Scan for the cell matching the given text and deliver its (x, y) coordinate at center. 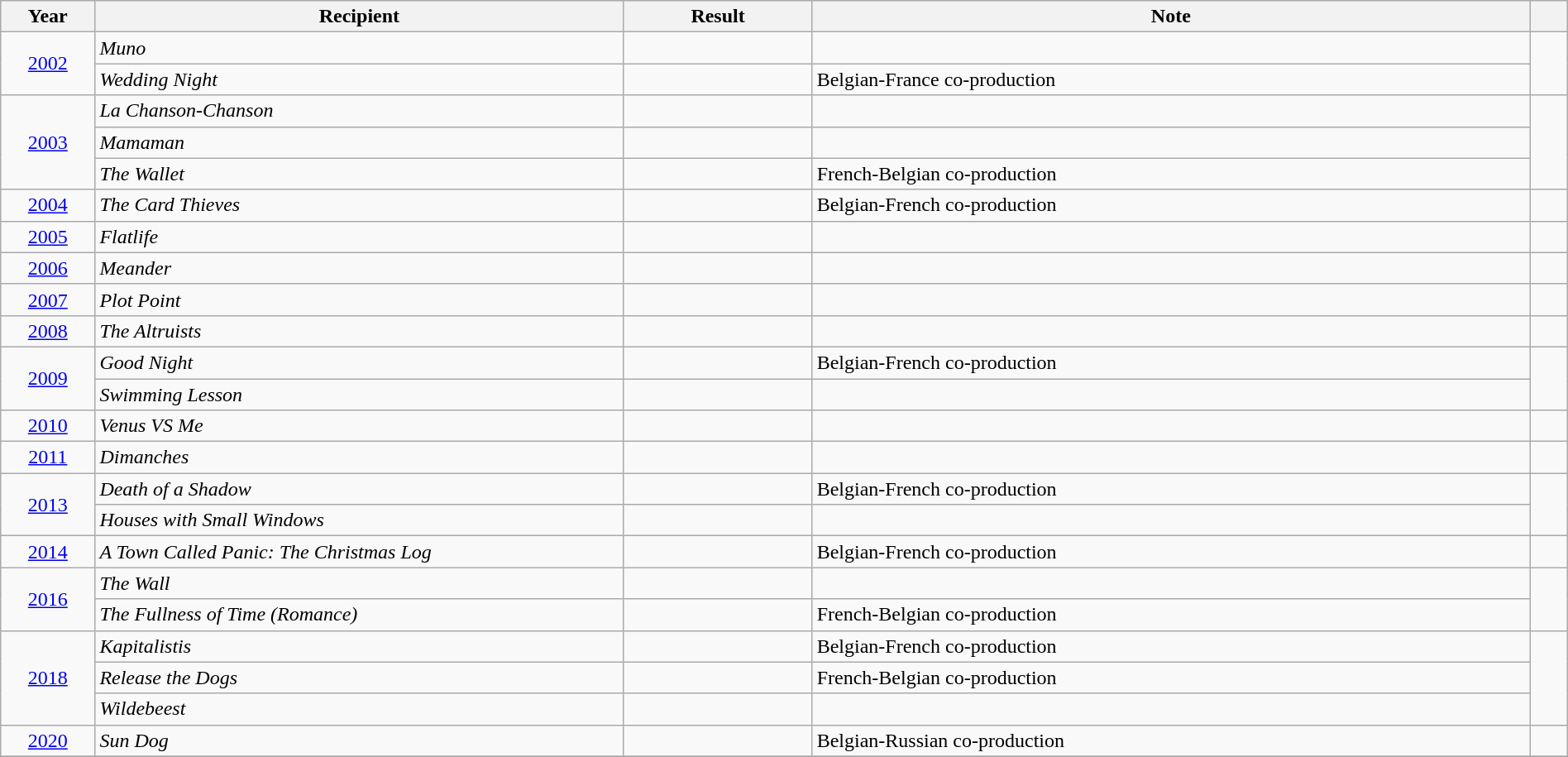
Release the Dogs (359, 678)
The Wall (359, 583)
The Fullness of Time (Romance) (359, 615)
Muno (359, 48)
2008 (48, 331)
2009 (48, 378)
A Town Called Panic: The Christmas Log (359, 552)
The Wallet (359, 174)
2010 (48, 426)
Mamaman (359, 142)
2007 (48, 299)
Year (48, 17)
Sun Dog (359, 740)
Plot Point (359, 299)
Wildebeest (359, 709)
2006 (48, 268)
2014 (48, 552)
2005 (48, 237)
The Altruists (359, 331)
Belgian-France co-production (1171, 79)
Result (718, 17)
Swimming Lesson (359, 395)
2004 (48, 205)
Belgian-Russian co-production (1171, 740)
Death of a Shadow (359, 489)
2020 (48, 740)
Houses with Small Windows (359, 520)
Recipient (359, 17)
2002 (48, 64)
2013 (48, 505)
2003 (48, 142)
2011 (48, 458)
2016 (48, 599)
Venus VS Me (359, 426)
The Card Thieves (359, 205)
Dimanches (359, 458)
2018 (48, 678)
Kapitalistis (359, 646)
Wedding Night (359, 79)
Note (1171, 17)
Good Night (359, 362)
Flatlife (359, 237)
La Chanson-Chanson (359, 111)
Meander (359, 268)
